Extract the (X, Y) coordinate from the center of the cell holding the provided text.  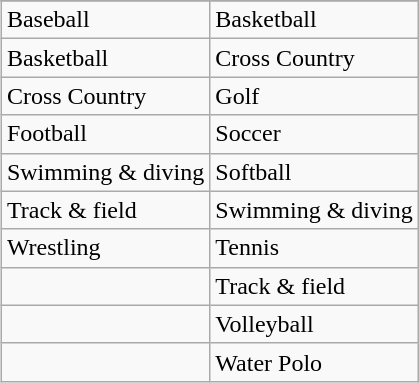
Football (105, 134)
Baseball (105, 20)
Wrestling (105, 248)
Softball (314, 172)
Tennis (314, 248)
Volleyball (314, 324)
Soccer (314, 134)
Water Polo (314, 362)
Golf (314, 96)
